For the text-containing cell, return its midpoint in (X, Y) coordinate format. 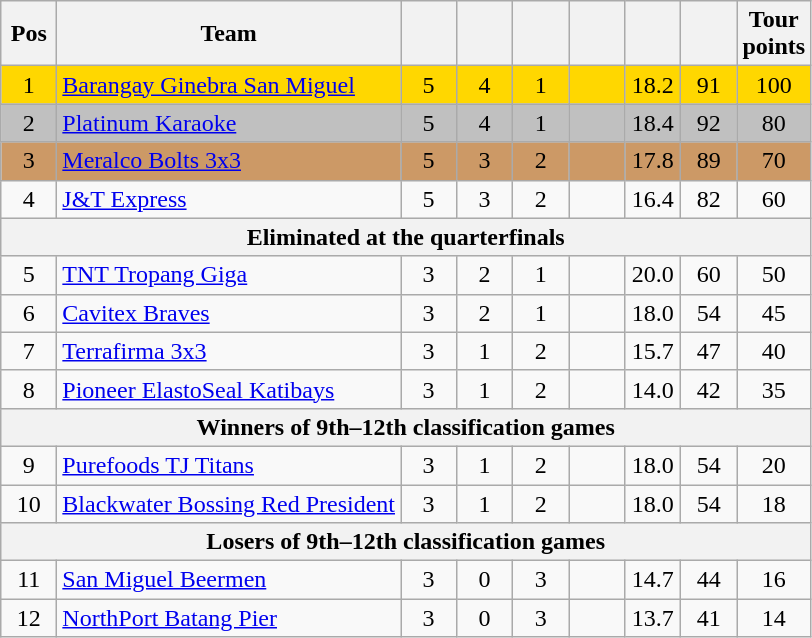
Platinum Karaoke (229, 123)
Meralco Bolts 3x3 (229, 161)
41 (709, 618)
Purefoods TJ Titans (229, 465)
20 (774, 465)
15.7 (653, 351)
82 (709, 199)
10 (29, 503)
Losers of 9th–12th classification games (406, 542)
San Miguel Beermen (229, 580)
16.4 (653, 199)
Pos (29, 34)
18 (774, 503)
18.2 (653, 85)
35 (774, 389)
Barangay Ginebra San Miguel (229, 85)
40 (774, 351)
Tour points (774, 34)
Terrafirma 3x3 (229, 351)
16 (774, 580)
42 (709, 389)
89 (709, 161)
Eliminated at the quarterfinals (406, 237)
Winners of 9th–12th classification games (406, 427)
92 (709, 123)
Team (229, 34)
14.7 (653, 580)
Blackwater Bossing Red President (229, 503)
6 (29, 313)
NorthPort Batang Pier (229, 618)
18.4 (653, 123)
91 (709, 85)
80 (774, 123)
13.7 (653, 618)
9 (29, 465)
14.0 (653, 389)
12 (29, 618)
100 (774, 85)
Pioneer ElastoSeal Katibays (229, 389)
20.0 (653, 275)
Cavitex Braves (229, 313)
14 (774, 618)
45 (774, 313)
47 (709, 351)
TNT Tropang Giga (229, 275)
8 (29, 389)
J&T Express (229, 199)
11 (29, 580)
17.8 (653, 161)
50 (774, 275)
44 (709, 580)
70 (774, 161)
7 (29, 351)
